Capture the cell that displays the provided text and extract its [x, y] central coordinate. 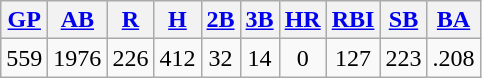
412 [178, 58]
127 [353, 58]
0 [302, 58]
RBI [353, 20]
226 [130, 58]
32 [220, 58]
3B [260, 20]
559 [24, 58]
14 [260, 58]
.208 [454, 58]
R [130, 20]
H [178, 20]
BA [454, 20]
223 [404, 58]
GP [24, 20]
1976 [78, 58]
AB [78, 20]
2B [220, 20]
SB [404, 20]
HR [302, 20]
